Extract the [x, y] coordinate from the center of the cell holding the provided text.  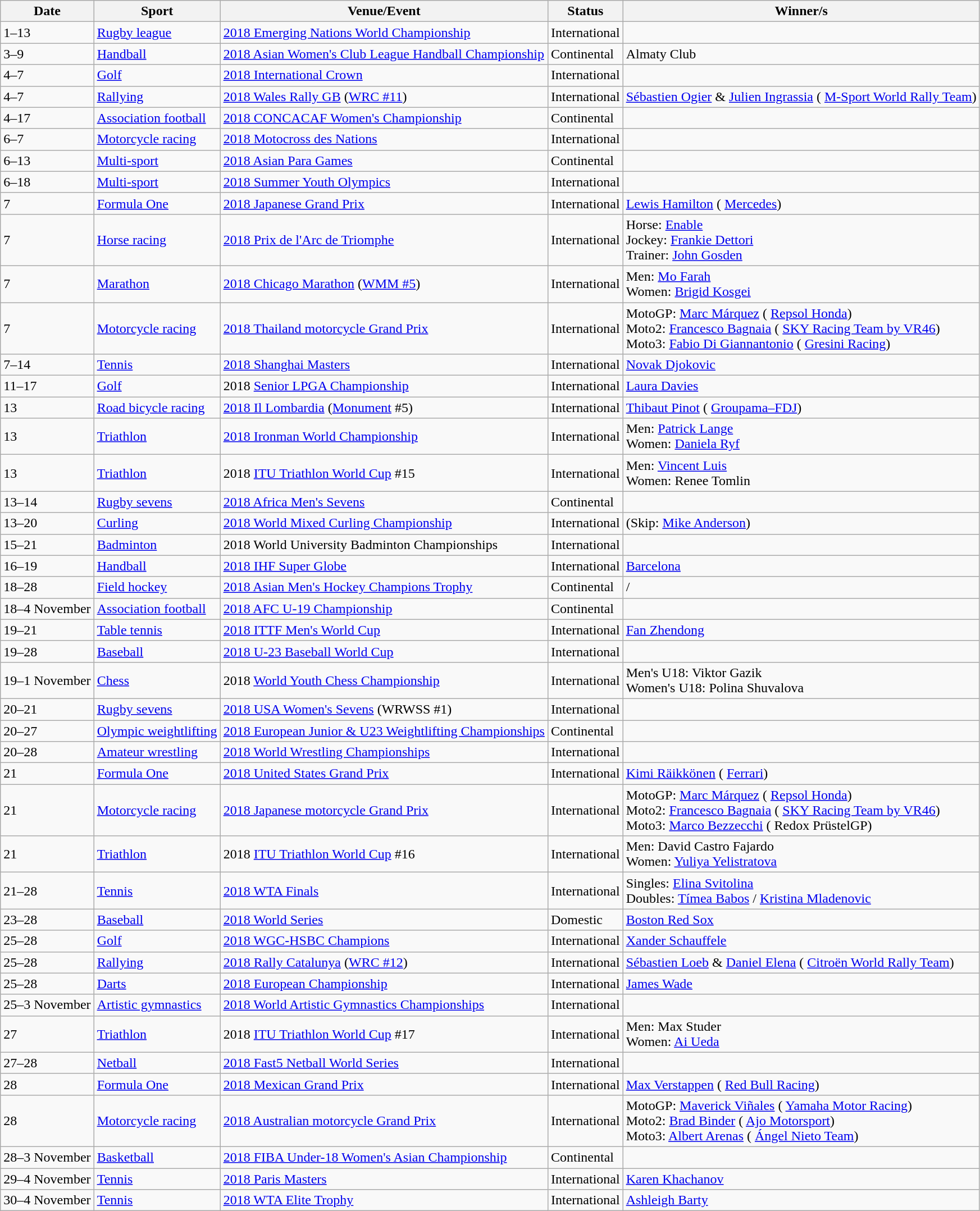
Domestic [585, 920]
19–21 [47, 630]
16–19 [47, 566]
2018 International Crown [384, 75]
Men: David Castro FajardoWomen: Yuliya Yelistratova [801, 854]
Status [585, 11]
2018 European Junior & U23 Weightlifting Championships [384, 730]
2018 Emerging Nations World Championship [384, 33]
Thibaut Pinot ( Groupama–FDJ) [801, 408]
6–7 [47, 139]
2018 WGC-HSBC Champions [384, 941]
2018 Asian Men's Hockey Champions Trophy [384, 587]
2018 Asian Para Games [384, 161]
Curling [157, 523]
Horse racing [157, 240]
2018 Il Lombardia (Monument #5) [384, 408]
2018 Summer Youth Olympics [384, 182]
MotoGP: Marc Márquez ( Repsol Honda) Moto2: Francesco Bagnaia ( SKY Racing Team by VR46) Moto3: Fabio Di Giannantonio ( Gresini Racing) [801, 328]
2018 Chicago Marathon (WMM #5) [384, 284]
Winner/s [801, 11]
Marathon [157, 284]
13–20 [47, 523]
2018 European Championship [384, 984]
2018 FIBA Under-18 Women's Asian Championship [384, 1157]
25–3 November [47, 1005]
2018 ITU Triathlon World Cup #16 [384, 854]
2018 Motocross des Nations [384, 139]
30–4 November [47, 1200]
2018 World Youth Chess Championship [384, 680]
Sébastien Ogier & Julien Ingrassia ( M-Sport World Rally Team) [801, 97]
Kimi Räikkönen ( Ferrari) [801, 774]
2018 Africa Men's Sevens [384, 502]
2018 U-23 Baseball World Cup [384, 651]
18–4 November [47, 609]
Barcelona [801, 566]
Singles: Elina SvitolinaDoubles: Tímea Babos / Kristina Mladenovic [801, 890]
Sport [157, 11]
21–28 [47, 890]
27–28 [47, 1063]
Men: Mo FarahWomen: Brigid Kosgei [801, 284]
2018 Australian motorcycle Grand Prix [384, 1121]
2018 Shanghai Masters [384, 365]
2018 ITU Triathlon World Cup #17 [384, 1034]
13–14 [47, 502]
28–3 November [47, 1157]
20–27 [47, 730]
Laura Davies [801, 386]
2018 Asian Women's Club League Handball Championship [384, 54]
Olympic weightlifting [157, 730]
18–28 [47, 587]
Venue/Event [384, 11]
2018 World Series [384, 920]
Karen Khachanov [801, 1178]
James Wade [801, 984]
2018 Thailand motorcycle Grand Prix [384, 328]
2018 Paris Masters [384, 1178]
Almaty Club [801, 54]
2018 Mexican Grand Prix [384, 1084]
6–13 [47, 161]
2018 ITU Triathlon World Cup #15 [384, 473]
Netball [157, 1063]
2018 Japanese Grand Prix [384, 203]
19–28 [47, 651]
2018 Japanese motorcycle Grand Prix [384, 810]
Rugby league [157, 33]
15–21 [47, 545]
20–21 [47, 709]
Xander Schauffele [801, 941]
Men's U18: Viktor GazikWomen's U18: Polina Shuvalova [801, 680]
1–13 [47, 33]
2018 WTA Finals [384, 890]
7–14 [47, 365]
2018 Fast5 Netball World Series [384, 1063]
Men: Max StuderWomen: Ai Ueda [801, 1034]
Men: Vincent LuisWomen: Renee Tomlin [801, 473]
19–1 November [47, 680]
Amateur wrestling [157, 752]
4–17 [47, 118]
23–28 [47, 920]
29–4 November [47, 1178]
2018 WTA Elite Trophy [384, 1200]
Chess [157, 680]
Max Verstappen ( Red Bull Racing) [801, 1084]
2018 World University Badminton Championships [384, 545]
Table tennis [157, 630]
Sébastien Loeb & Daniel Elena ( Citroën World Rally Team) [801, 962]
MotoGP: Marc Márquez ( Repsol Honda)Moto2: Francesco Bagnaia ( SKY Racing Team by VR46)Moto3: Marco Bezzecchi ( Redox PrüstelGP) [801, 810]
3–9 [47, 54]
2018 Wales Rally GB (WRC #11) [384, 97]
Field hockey [157, 587]
2018 Prix de l'Arc de Triomphe [384, 240]
Basketball [157, 1157]
Men: Patrick LangeWomen: Daniela Ryf [801, 437]
Fan Zhendong [801, 630]
Darts [157, 984]
2018 Rally Catalunya (WRC #12) [384, 962]
2018 World Mixed Curling Championship [384, 523]
11–17 [47, 386]
2018 World Artistic Gymnastics Championships [384, 1005]
Novak Djokovic [801, 365]
20–28 [47, 752]
2018 USA Women's Sevens (WRWSS #1) [384, 709]
6–18 [47, 182]
Artistic gymnastics [157, 1005]
2018 World Wrestling Championships [384, 752]
Date [47, 11]
2018 CONCACAF Women's Championship [384, 118]
2018 Senior LPGA Championship [384, 386]
(Skip: Mike Anderson) [801, 523]
Horse: EnableJockey: Frankie DettoriTrainer: John Gosden [801, 240]
2018 United States Grand Prix [384, 774]
Boston Red Sox [801, 920]
2018 Ironman World Championship [384, 437]
Lewis Hamilton ( Mercedes) [801, 203]
27 [47, 1034]
/ [801, 587]
MotoGP: Maverick Viñales ( Yamaha Motor Racing) Moto2: Brad Binder ( Ajo Motorsport) Moto3: Albert Arenas ( Ángel Nieto Team) [801, 1121]
Road bicycle racing [157, 408]
2018 IHF Super Globe [384, 566]
Badminton [157, 545]
2018 AFC U-19 Championship [384, 609]
Ashleigh Barty [801, 1200]
2018 ITTF Men's World Cup [384, 630]
